Output the [X, Y] coordinate of the center of the cell containing the given text.  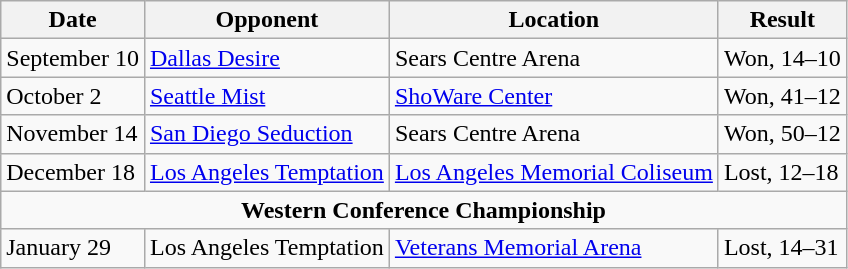
September 10 [73, 58]
Won, 50–12 [782, 134]
Los Angeles Memorial Coliseum [554, 172]
Seattle Mist [266, 96]
Veterans Memorial Arena [554, 248]
Date [73, 20]
Result [782, 20]
Location [554, 20]
Lost, 14–31 [782, 248]
Opponent [266, 20]
Dallas Desire [266, 58]
Won, 41–12 [782, 96]
November 14 [73, 134]
ShoWare Center [554, 96]
Won, 14–10 [782, 58]
December 18 [73, 172]
January 29 [73, 248]
October 2 [73, 96]
Lost, 12–18 [782, 172]
Western Conference Championship [424, 210]
San Diego Seduction [266, 134]
